From the cell containing the given text, extract its center point as (x, y) coordinate. 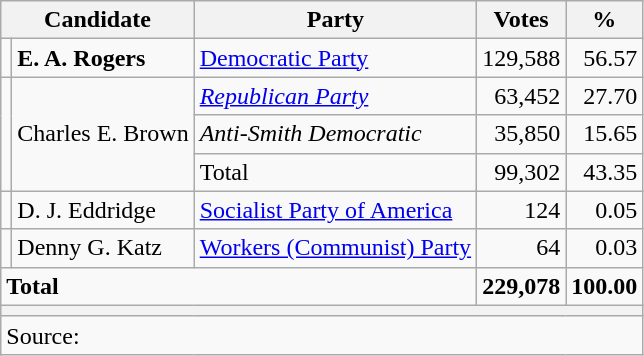
Socialist Party of America (335, 210)
56.57 (604, 58)
229,078 (522, 286)
Workers (Communist) Party (335, 248)
Anti-Smith Democratic (335, 134)
15.65 (604, 134)
100.00 (604, 286)
63,452 (522, 96)
124 (522, 210)
0.05 (604, 210)
Charles E. Brown (103, 134)
43.35 (604, 172)
D. J. Eddridge (103, 210)
Votes (522, 20)
99,302 (522, 172)
64 (522, 248)
0.03 (604, 248)
Source: (322, 335)
Party (335, 20)
Republican Party (335, 96)
% (604, 20)
129,588 (522, 58)
27.70 (604, 96)
Candidate (98, 20)
Democratic Party (335, 58)
E. A. Rogers (103, 58)
35,850 (522, 134)
Denny G. Katz (103, 248)
